For the text-containing cell, return its midpoint in [X, Y] coordinate format. 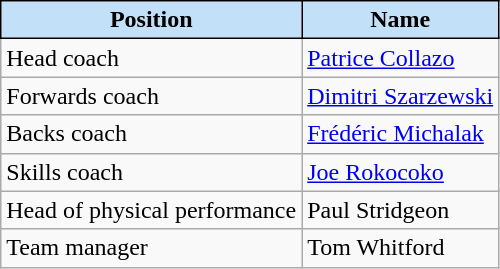
Backs coach [152, 134]
Name [400, 20]
Forwards coach [152, 96]
Joe Rokocoko [400, 172]
Skills coach [152, 172]
Paul Stridgeon [400, 210]
Tom Whitford [400, 248]
Position [152, 20]
Patrice Collazo [400, 58]
Dimitri Szarzewski [400, 96]
Frédéric Michalak [400, 134]
Head coach [152, 58]
Head of physical performance [152, 210]
Team manager [152, 248]
